Provide the (X, Y) coordinate of the cell's center where the given text is located.  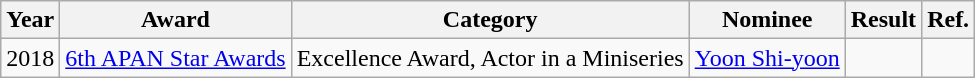
Award (176, 20)
Nominee (767, 20)
Excellence Award, Actor in a Miniseries (490, 58)
Yoon Shi-yoon (767, 58)
Year (30, 20)
Ref. (948, 20)
2018 (30, 58)
Category (490, 20)
Result (883, 20)
6th APAN Star Awards (176, 58)
